Provide the (X, Y) coordinate of the cell's center where the given text is located.  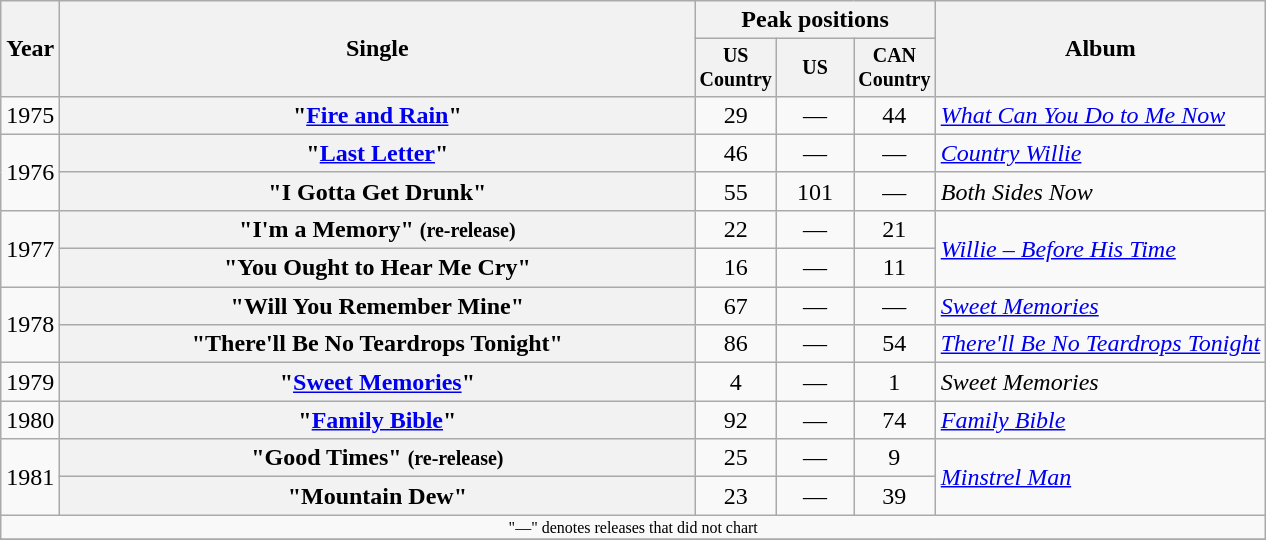
Single (378, 49)
US Country (736, 68)
1977 (30, 248)
25 (736, 458)
101 (816, 191)
39 (895, 496)
1975 (30, 115)
CAN Country (895, 68)
"Will You Remember Mine" (378, 306)
4 (736, 382)
Both Sides Now (1100, 191)
Album (1100, 49)
11 (895, 268)
1976 (30, 172)
92 (736, 420)
Family Bible (1100, 420)
Peak positions (815, 20)
16 (736, 268)
86 (736, 344)
"Family Bible" (378, 420)
1980 (30, 420)
22 (736, 229)
"Last Letter" (378, 153)
46 (736, 153)
9 (895, 458)
What Can You Do to Me Now (1100, 115)
Willie – Before His Time (1100, 248)
Minstrel Man (1100, 477)
"Fire and Rain" (378, 115)
"Sweet Memories" (378, 382)
44 (895, 115)
"You Ought to Hear Me Cry" (378, 268)
1979 (30, 382)
67 (736, 306)
Country Willie (1100, 153)
"—" denotes releases that did not chart (634, 527)
1 (895, 382)
"I Gotta Get Drunk" (378, 191)
Year (30, 49)
1981 (30, 477)
54 (895, 344)
1978 (30, 325)
74 (895, 420)
There'll Be No Teardrops Tonight (1100, 344)
55 (736, 191)
29 (736, 115)
23 (736, 496)
"I'm a Memory" (re-release) (378, 229)
"There'll Be No Teardrops Tonight" (378, 344)
US (816, 68)
"Mountain Dew" (378, 496)
21 (895, 229)
"Good Times" (re-release) (378, 458)
